Pinpoint the cell where the given text exists, returning its (X, Y) midpoint coordinate. 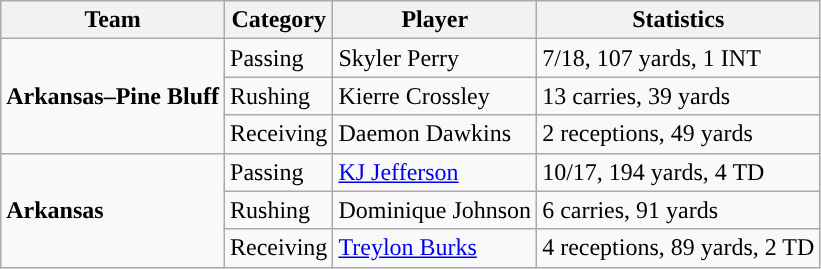
7/18, 107 yards, 1 INT (678, 58)
4 receptions, 89 yards, 2 TD (678, 248)
10/17, 194 yards, 4 TD (678, 172)
Kierre Crossley (435, 96)
6 carries, 91 yards (678, 210)
Statistics (678, 20)
Arkansas (113, 210)
Skyler Perry (435, 58)
KJ Jefferson (435, 172)
Treylon Burks (435, 248)
Category (279, 20)
Player (435, 20)
Arkansas–Pine Bluff (113, 96)
2 receptions, 49 yards (678, 134)
Dominique Johnson (435, 210)
13 carries, 39 yards (678, 96)
Team (113, 20)
Daemon Dawkins (435, 134)
